For the text-containing cell, return its midpoint in [X, Y] coordinate format. 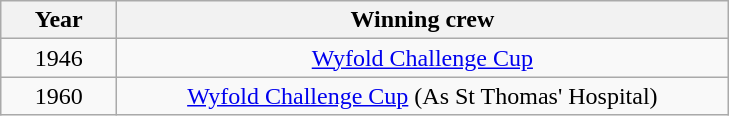
1946 [59, 58]
Winning crew [422, 20]
Wyfold Challenge Cup (As St Thomas' Hospital) [422, 96]
Year [59, 20]
Wyfold Challenge Cup [422, 58]
1960 [59, 96]
